Output the [x, y] coordinate of the center of the cell containing the given text.  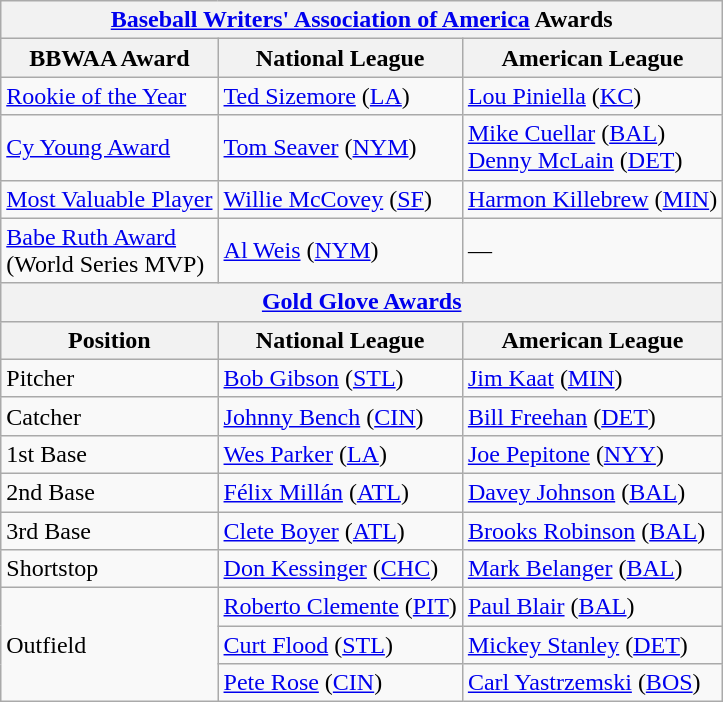
— [592, 250]
Rookie of the Year [110, 96]
Gold Glove Awards [362, 302]
Roberto Clemente (PIT) [340, 607]
Bill Freehan (DET) [592, 416]
Carl Yastrzemski (BOS) [592, 683]
Clete Boyer (ATL) [340, 531]
Mickey Stanley (DET) [592, 645]
Tom Seaver (NYM) [340, 148]
Joe Pepitone (NYY) [592, 454]
Lou Piniella (KC) [592, 96]
Al Weis (NYM) [340, 250]
Bob Gibson (STL) [340, 378]
3rd Base [110, 531]
Outfield [110, 645]
Babe Ruth Award(World Series MVP) [110, 250]
Pitcher [110, 378]
BBWAA Award [110, 58]
Most Valuable Player [110, 199]
Catcher [110, 416]
Harmon Killebrew (MIN) [592, 199]
Johnny Bench (CIN) [340, 416]
Paul Blair (BAL) [592, 607]
Baseball Writers' Association of America Awards [362, 20]
2nd Base [110, 492]
Curt Flood (STL) [340, 645]
Wes Parker (LA) [340, 454]
Don Kessinger (CHC) [340, 569]
Ted Sizemore (LA) [340, 96]
Shortstop [110, 569]
Willie McCovey (SF) [340, 199]
Mark Belanger (BAL) [592, 569]
Mike Cuellar (BAL)Denny McLain (DET) [592, 148]
Cy Young Award [110, 148]
Position [110, 340]
1st Base [110, 454]
Brooks Robinson (BAL) [592, 531]
Davey Johnson (BAL) [592, 492]
Jim Kaat (MIN) [592, 378]
Pete Rose (CIN) [340, 683]
Félix Millán (ATL) [340, 492]
